Return the [X, Y] coordinate for the center point of the cell that contains the specified text.  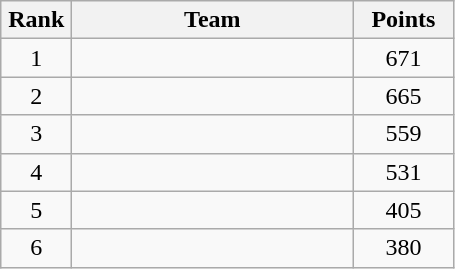
380 [404, 248]
3 [36, 134]
5 [36, 210]
559 [404, 134]
2 [36, 96]
1 [36, 58]
665 [404, 96]
4 [36, 172]
671 [404, 58]
6 [36, 248]
Rank [36, 20]
405 [404, 210]
531 [404, 172]
Points [404, 20]
Team [212, 20]
